Capture the cell that displays the provided text and extract its (x, y) central coordinate. 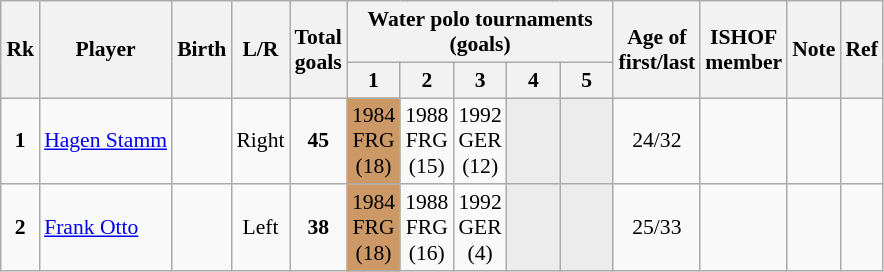
1988FRG(16) (426, 228)
1988FRG(15) (426, 142)
Hagen Stamm (106, 142)
ISHOFmember (744, 50)
Ref (861, 50)
Frank Otto (106, 228)
1992GER(12) (480, 142)
L/R (260, 50)
45 (318, 142)
38 (318, 228)
Birth (202, 50)
Right (260, 142)
Player (106, 50)
25/33 (656, 228)
1992GER(4) (480, 228)
Rk (20, 50)
Note (814, 50)
5 (586, 80)
Left (260, 228)
4 (534, 80)
24/32 (656, 142)
3 (480, 80)
Totalgoals (318, 50)
Water polo tournaments(goals) (480, 32)
Age offirst/last (656, 50)
